For the text-containing cell, return its midpoint in [X, Y] coordinate format. 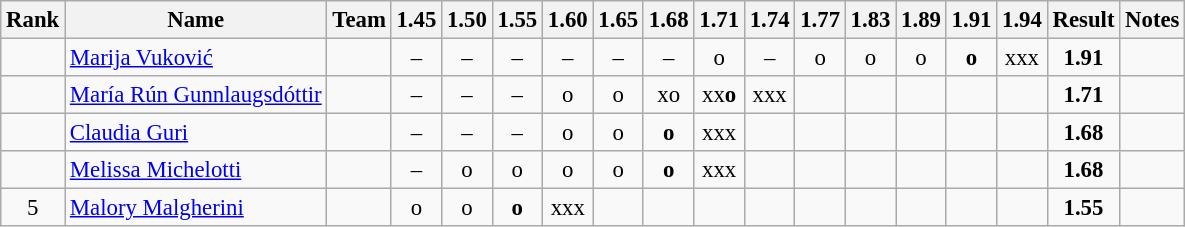
Name [196, 20]
Marija Vuković [196, 58]
Melissa Michelotti [196, 170]
Team [359, 20]
Rank [33, 20]
1.77 [820, 20]
1.89 [921, 20]
1.60 [568, 20]
1.45 [416, 20]
Claudia Guri [196, 133]
Malory Malgherini [196, 208]
María Rún Gunnlaugsdóttir [196, 95]
1.65 [618, 20]
5 [33, 208]
1.74 [769, 20]
1.83 [870, 20]
1.50 [467, 20]
1.94 [1022, 20]
Notes [1152, 20]
xo [668, 95]
xxo [719, 95]
Result [1084, 20]
